Find where the given text appears and provide that cell's center as (x, y) coordinate. 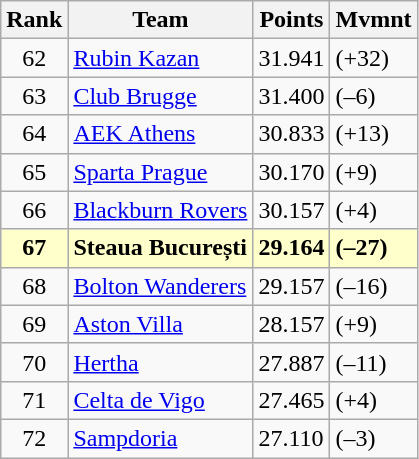
Club Brugge (160, 96)
70 (34, 362)
Celta de Vigo (160, 400)
62 (34, 58)
(+32) (374, 58)
Sparta Prague (160, 172)
Bolton Wanderers (160, 286)
31.941 (292, 58)
(–27) (374, 248)
30.170 (292, 172)
Hertha (160, 362)
Aston Villa (160, 324)
64 (34, 134)
Rank (34, 20)
72 (34, 438)
65 (34, 172)
(–11) (374, 362)
(–16) (374, 286)
27.110 (292, 438)
67 (34, 248)
(–6) (374, 96)
27.887 (292, 362)
69 (34, 324)
(–3) (374, 438)
Blackburn Rovers (160, 210)
Points (292, 20)
Steaua București (160, 248)
AEK Athens (160, 134)
28.157 (292, 324)
29.157 (292, 286)
Rubin Kazan (160, 58)
Team (160, 20)
29.164 (292, 248)
27.465 (292, 400)
(+13) (374, 134)
66 (34, 210)
71 (34, 400)
31.400 (292, 96)
68 (34, 286)
30.157 (292, 210)
30.833 (292, 134)
Mvmnt (374, 20)
63 (34, 96)
Sampdoria (160, 438)
